Determine the (x, y) coordinate at the center of the cell enclosing the given text.  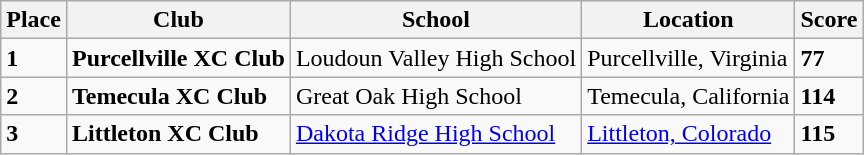
Score (829, 20)
School (436, 20)
Loudoun Valley High School (436, 58)
114 (829, 96)
Littleton, Colorado (688, 134)
Purcellville XC Club (178, 58)
Temecula, California (688, 96)
Place (34, 20)
3 (34, 134)
Club (178, 20)
Dakota Ridge High School (436, 134)
115 (829, 134)
Location (688, 20)
2 (34, 96)
Temecula XC Club (178, 96)
Great Oak High School (436, 96)
Littleton XC Club (178, 134)
Purcellville, Virginia (688, 58)
1 (34, 58)
77 (829, 58)
